For the text-containing cell, return its midpoint in [X, Y] coordinate format. 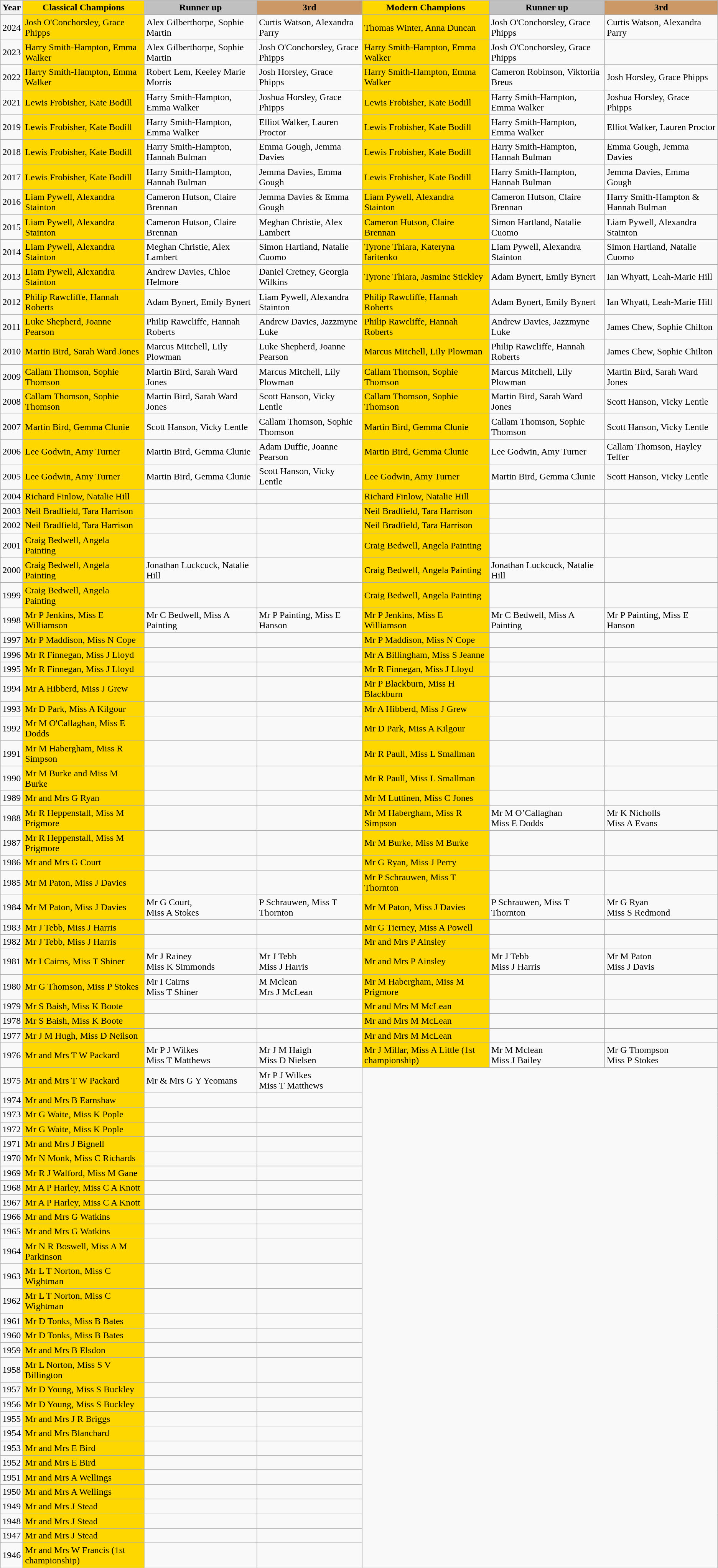
1966 [12, 1217]
1990 [12, 779]
Mr J RaineyMiss K Simmonds [201, 961]
1950 [12, 1492]
Mr and Mrs W Francis (1st championship) [84, 1556]
1984 [12, 908]
Thomas Winter, Anna Duncan [426, 28]
1957 [12, 1390]
2015 [12, 227]
2002 [12, 525]
Mr M O’CallaghanMiss E Dodds [547, 818]
Year [12, 8]
2003 [12, 511]
Mr and Mrs J Bignell [84, 1144]
Mr M Burke, Miss M Burke [426, 843]
Mr J M HaighMiss D Nielsen [310, 1056]
Mr M Luttinen, Miss C Jones [426, 798]
Tyrone Thiara, Kateryna Iaritenko [426, 252]
1958 [12, 1370]
1985 [12, 882]
Tyrone Thiara, Jasmine Stickley [426, 277]
Mr N Monk, Miss C Richards [84, 1158]
2023 [12, 52]
Mr and Mrs Blanchard [84, 1433]
Mr J M Hugh, Miss D Neilson [84, 1036]
Mr M McleanMiss J Bailey [547, 1056]
2001 [12, 545]
1951 [12, 1477]
1975 [12, 1080]
Andrew Davies, Chloe Helmore [201, 277]
Mr G Court,Miss A Stokes [201, 908]
M McleanMrs J McLean [310, 987]
2017 [12, 177]
Callam Thomson, Hayley Telfer [661, 452]
1952 [12, 1463]
1947 [12, 1536]
Classical Champions [84, 8]
1982 [12, 942]
1979 [12, 1006]
1989 [12, 798]
Mr G Tierney, Miss A Powell [426, 927]
Mr P Schrauwen, Miss T Thornton [426, 882]
1978 [12, 1021]
1988 [12, 818]
1995 [12, 669]
Mr and Mrs B Elsdon [84, 1350]
Harry Smith-Hampton & Hannah Bulman [661, 202]
Mr K NichollsMiss A Evans [661, 818]
1965 [12, 1231]
2014 [12, 252]
1977 [12, 1036]
Mr M Habergham, Miss M Prigmore [426, 987]
1976 [12, 1056]
2000 [12, 570]
Mr & Mrs G Y Yeomans [201, 1080]
Mr and Mrs J R Briggs [84, 1419]
Mr and Mrs G Ryan [84, 798]
1983 [12, 927]
1955 [12, 1419]
Mr M Burke and Miss M Burke [84, 779]
2005 [12, 476]
1949 [12, 1506]
1981 [12, 961]
Mr I Cairns, Miss T Shiner [84, 961]
Adam Duffie, Joanne Pearson [310, 452]
1946 [12, 1556]
2008 [12, 402]
1971 [12, 1144]
1967 [12, 1202]
1993 [12, 709]
Mr J Millar, Miss A Little (1st championship) [426, 1056]
Mr G RyanMiss S Redmond [661, 908]
1999 [12, 595]
1962 [12, 1301]
2022 [12, 77]
1991 [12, 753]
1970 [12, 1158]
1954 [12, 1433]
Mr P Blackburn, Miss H Blackburn [426, 689]
2011 [12, 327]
2021 [12, 102]
1997 [12, 640]
2009 [12, 377]
1964 [12, 1251]
1960 [12, 1336]
Daniel Cretney, Georgia Wilkins [310, 277]
Cameron Robinson, Viktoriia Breus [547, 77]
1963 [12, 1276]
Mr G ThompsonMiss P Stokes [661, 1056]
Mr A Billingham, Miss S Jeanne [426, 655]
1959 [12, 1350]
Mr N R Boswell, Miss A M Parkinson [84, 1251]
Mr R J Walford, Miss M Gane [84, 1173]
2012 [12, 301]
1987 [12, 843]
Mr G Thomson, Miss P Stokes [84, 987]
Mr and Mrs B Earnshaw [84, 1100]
1961 [12, 1321]
1996 [12, 655]
Robert Lem, Keeley Marie Morris [201, 77]
Mr and Mrs G Court [84, 863]
1986 [12, 863]
Modern Champions [426, 8]
2024 [12, 28]
2006 [12, 452]
2010 [12, 352]
Mr G Ryan, Miss J Perry [426, 863]
1974 [12, 1100]
Mr M O'Callaghan, Miss E Dodds [84, 729]
2016 [12, 202]
Mr L Norton, Miss S V Billington [84, 1370]
2013 [12, 277]
1953 [12, 1448]
1992 [12, 729]
1969 [12, 1173]
1956 [12, 1404]
1948 [12, 1521]
2004 [12, 496]
1972 [12, 1129]
1998 [12, 620]
1994 [12, 689]
Mr I CairnsMiss T Shiner [201, 987]
2007 [12, 427]
2018 [12, 152]
Jemma Davies & Emma Gough [310, 202]
1973 [12, 1115]
2019 [12, 127]
Mr M PatonMiss J Davis [661, 961]
1980 [12, 987]
1968 [12, 1188]
